Pinpoint the cell where the given text exists, returning its (x, y) midpoint coordinate. 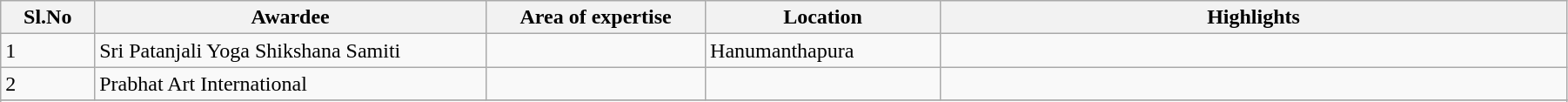
Awardee (291, 17)
Prabhat Art International (291, 84)
1 (48, 51)
Hanumanthapura (823, 51)
Location (823, 17)
Area of expertise (596, 17)
Sri Patanjali Yoga Shikshana Samiti (291, 51)
Highlights (1254, 17)
Sl.No (48, 17)
2 (48, 84)
